For the text-containing cell, return its midpoint in [X, Y] coordinate format. 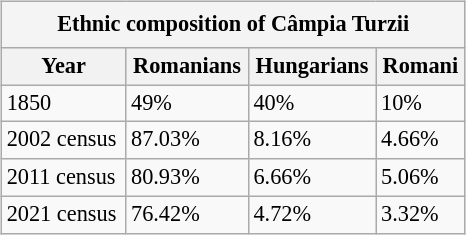
3.32% [420, 214]
Hungarians [312, 66]
2011 census [63, 178]
Ethnic composition of Câmpia Turzii [233, 24]
5.06% [420, 178]
80.93% [187, 178]
6.66% [312, 178]
2002 census [63, 140]
Year [63, 66]
8.16% [312, 140]
Romani [420, 66]
40% [312, 104]
49% [187, 104]
1850 [63, 104]
87.03% [187, 140]
4.66% [420, 140]
76.42% [187, 214]
Romanians [187, 66]
2021 census [63, 214]
4.72% [312, 214]
10% [420, 104]
